Return the (X, Y) coordinate for the center point of the cell that contains the specified text.  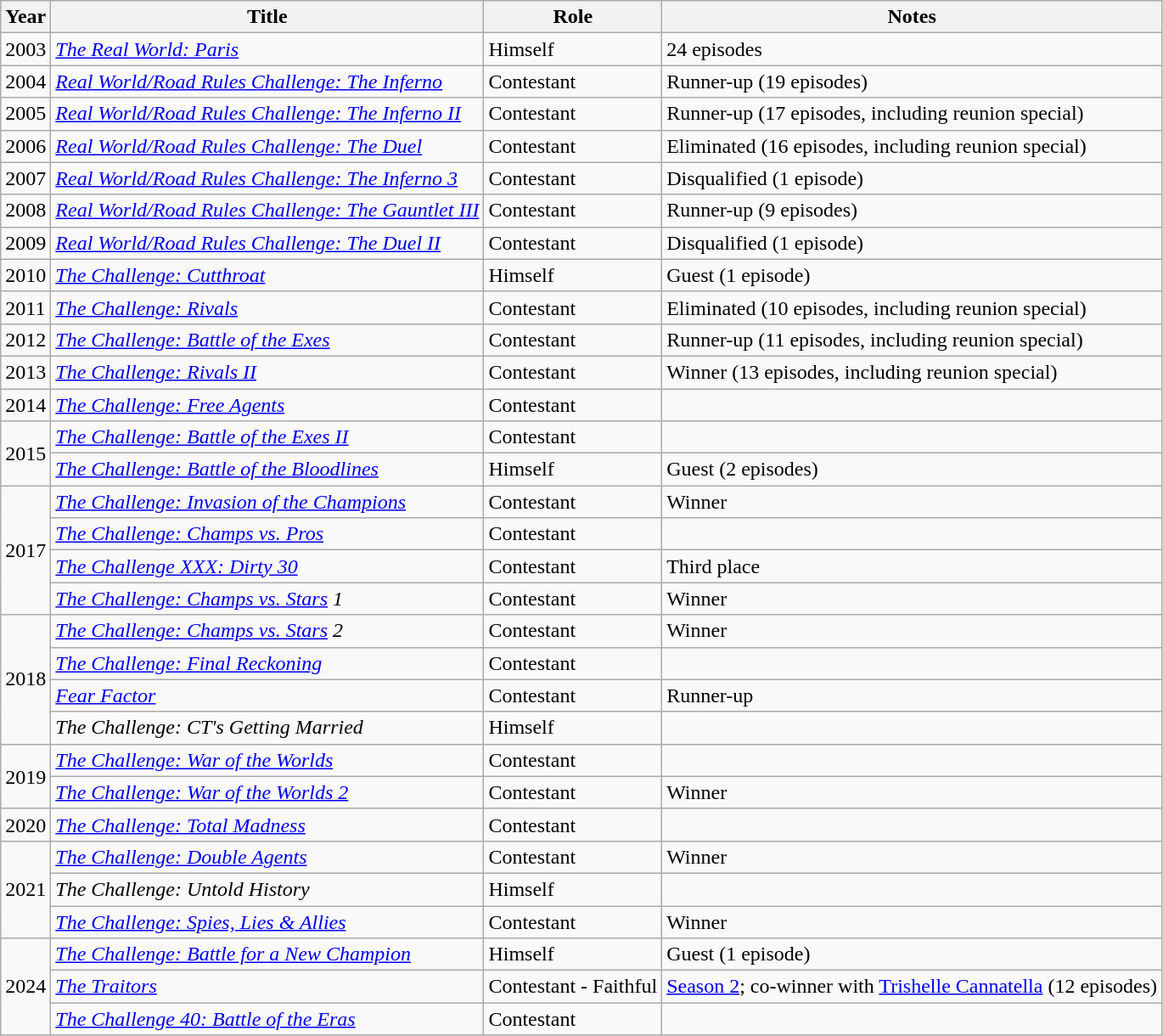
Real World/Road Rules Challenge: The Inferno (267, 82)
The Real World: Paris (267, 49)
2024 (25, 987)
Notes (912, 17)
The Challenge: War of the Worlds (267, 760)
The Challenge: CT's Getting Married (267, 728)
The Challenge: Free Agents (267, 405)
The Challenge: Spies, Lies & Allies (267, 921)
Guest (2 episodes) (912, 470)
The Challenge: Invasion of the Champions (267, 502)
2004 (25, 82)
The Challenge: Cutthroat (267, 275)
The Challenge: Champs vs. Stars 1 (267, 599)
The Challenge: Total Madness (267, 825)
2011 (25, 307)
The Challenge: Double Agents (267, 857)
2019 (25, 776)
The Challenge: Final Reckoning (267, 663)
The Challenge: War of the Worlds 2 (267, 792)
Role (573, 17)
Runner-up (11 episodes, including reunion special) (912, 340)
The Challenge: Battle for a New Champion (267, 954)
The Challenge: Untold History (267, 889)
2017 (25, 550)
Contestant - Faithful (573, 987)
2009 (25, 243)
2013 (25, 372)
Real World/Road Rules Challenge: The Inferno II (267, 114)
The Challenge: Battle of the Exes (267, 340)
2006 (25, 146)
Runner-up (17 episodes, including reunion special) (912, 114)
The Traitors (267, 987)
Runner-up (9 episodes) (912, 211)
Real World/Road Rules Challenge: The Inferno 3 (267, 178)
The Challenge: Battle of the Bloodlines (267, 470)
The Challenge: Champs vs. Stars 2 (267, 631)
Third place (912, 566)
2015 (25, 453)
Eliminated (10 episodes, including reunion special) (912, 307)
Eliminated (16 episodes, including reunion special) (912, 146)
Runner-up (19 episodes) (912, 82)
2005 (25, 114)
The Challenge XXX: Dirty 30 (267, 566)
2021 (25, 889)
Real World/Road Rules Challenge: The Gauntlet III (267, 211)
2008 (25, 211)
The Challenge: Battle of the Exes II (267, 437)
Season 2; co-winner with Trishelle Cannatella (12 episodes) (912, 987)
The Challenge: Rivals II (267, 372)
2010 (25, 275)
The Challenge: Champs vs. Pros (267, 534)
Runner-up (912, 695)
2003 (25, 49)
Fear Factor (267, 695)
2007 (25, 178)
2012 (25, 340)
Title (267, 17)
2020 (25, 825)
24 episodes (912, 49)
2014 (25, 405)
Winner (13 episodes, including reunion special) (912, 372)
2018 (25, 679)
Real World/Road Rules Challenge: The Duel (267, 146)
Year (25, 17)
The Challenge 40: Battle of the Eras (267, 1019)
Real World/Road Rules Challenge: The Duel II (267, 243)
The Challenge: Rivals (267, 307)
